Capture the cell that displays the provided text and extract its [x, y] central coordinate. 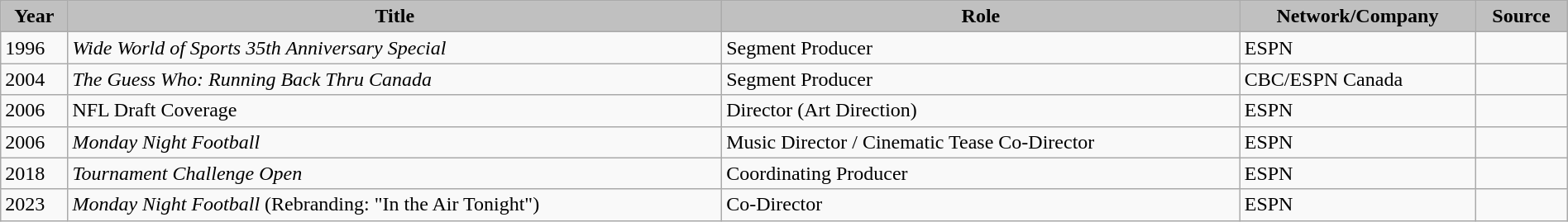
Co-Director [981, 205]
NFL Draft Coverage [395, 111]
CBC/ESPN Canada [1357, 79]
Title [395, 17]
Monday Night Football [395, 142]
2018 [35, 173]
Music Director / Cinematic Tease Co-Director [981, 142]
Monday Night Football (Rebranding: "In the Air Tonight") [395, 205]
2004 [35, 79]
Wide World of Sports 35th Anniversary Special [395, 48]
Year [35, 17]
Source [1522, 17]
Coordinating Producer [981, 173]
Director (Art Direction) [981, 111]
Tournament Challenge Open [395, 173]
The Guess Who: Running Back Thru Canada [395, 79]
1996 [35, 48]
2023 [35, 205]
Role [981, 17]
Network/Company [1357, 17]
